Provide the (x, y) coordinate of the cell's center where the given text is located.  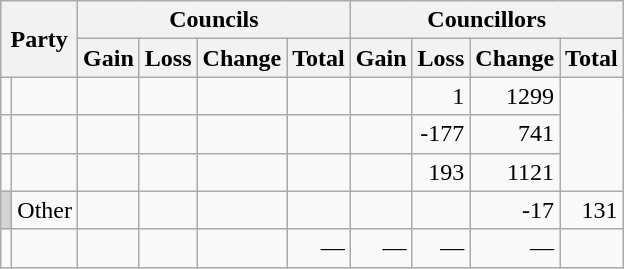
Councillors (486, 20)
Other (45, 210)
-17 (515, 210)
-177 (441, 134)
741 (515, 134)
Party (40, 39)
131 (592, 210)
1121 (515, 172)
Councils (214, 20)
1 (441, 96)
193 (441, 172)
1299 (515, 96)
